Determine the (x, y) coordinate at the center of the cell enclosing the given text.  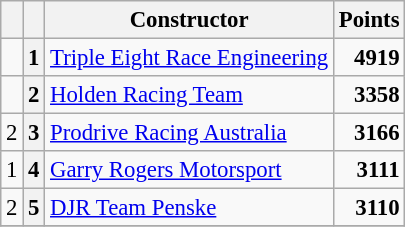
4 (34, 170)
3110 (368, 208)
5 (34, 208)
Constructor (190, 20)
Points (368, 20)
3166 (368, 133)
3 (34, 133)
3358 (368, 95)
4919 (368, 58)
Triple Eight Race Engineering (190, 58)
DJR Team Penske (190, 208)
Prodrive Racing Australia (190, 133)
3111 (368, 170)
Garry Rogers Motorsport (190, 170)
Holden Racing Team (190, 95)
